From the cell containing the given text, extract its center point as (x, y) coordinate. 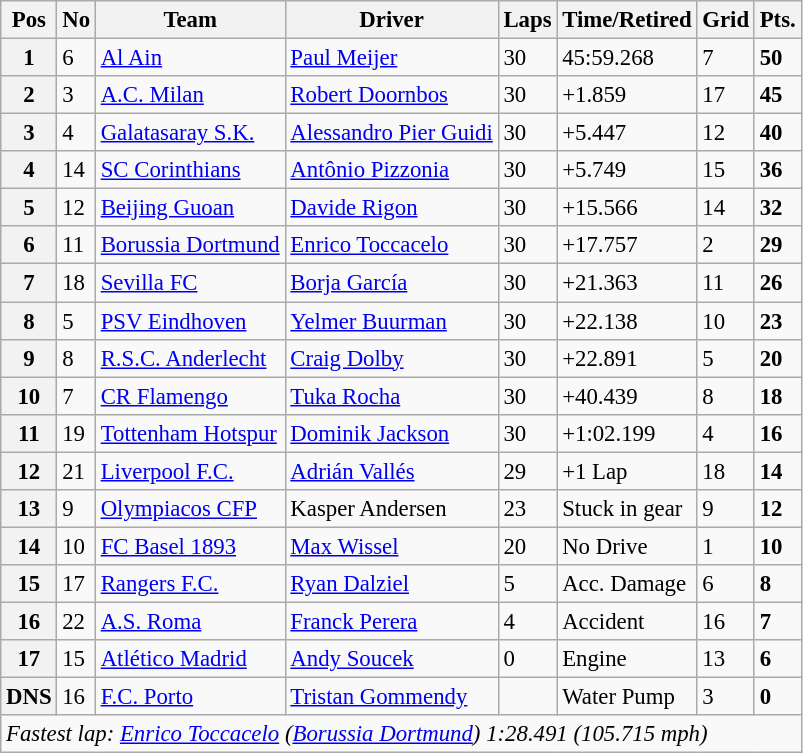
Borussia Dortmund (190, 245)
Robert Doornbos (392, 95)
Franck Perera (392, 621)
Alessandro Pier Guidi (392, 133)
19 (76, 433)
Antônio Pizzonia (392, 170)
Beijing Guoan (190, 208)
Stuck in gear (627, 509)
Time/Retired (627, 20)
Ryan Dalziel (392, 584)
Liverpool F.C. (190, 471)
Paul Meijer (392, 58)
Grid (726, 20)
Yelmer Buurman (392, 321)
CR Flamengo (190, 396)
+5.749 (627, 170)
Acc. Damage (627, 584)
Engine (627, 659)
+40.439 (627, 396)
26 (778, 283)
40 (778, 133)
No Drive (627, 546)
+22.138 (627, 321)
Al Ain (190, 58)
36 (778, 170)
+22.891 (627, 358)
+21.363 (627, 283)
21 (76, 471)
+1:02.199 (627, 433)
+17.757 (627, 245)
F.C. Porto (190, 697)
Atlético Madrid (190, 659)
Max Wissel (392, 546)
45:59.268 (627, 58)
Pos (29, 20)
Galatasaray S.K. (190, 133)
Craig Dolby (392, 358)
Laps (528, 20)
A.C. Milan (190, 95)
22 (76, 621)
50 (778, 58)
Rangers F.C. (190, 584)
Fastest lap: Enrico Toccacelo (Borussia Dortmund) 1:28.491 (105.715 mph) (401, 734)
Borja García (392, 283)
DNS (29, 697)
FC Basel 1893 (190, 546)
Davide Rigon (392, 208)
Kasper Andersen (392, 509)
Enrico Toccacelo (392, 245)
+1 Lap (627, 471)
Water Pump (627, 697)
Tuka Rocha (392, 396)
Tristan Gommendy (392, 697)
No (76, 20)
Andy Soucek (392, 659)
Dominik Jackson (392, 433)
PSV Eindhoven (190, 321)
Team (190, 20)
Sevilla FC (190, 283)
+15.566 (627, 208)
45 (778, 95)
32 (778, 208)
Pts. (778, 20)
Tottenham Hotspur (190, 433)
Adrián Vallés (392, 471)
Accident (627, 621)
+1.859 (627, 95)
R.S.C. Anderlecht (190, 358)
Olympiacos CFP (190, 509)
+5.447 (627, 133)
SC Corinthians (190, 170)
A.S. Roma (190, 621)
Driver (392, 20)
